Pinpoint the cell where the given text exists, returning its [x, y] midpoint coordinate. 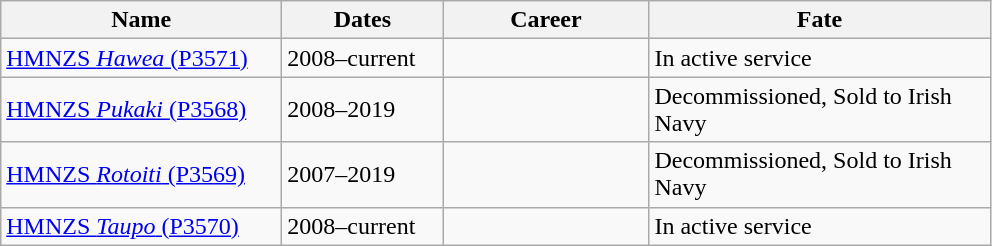
2008–2019 [362, 110]
HMNZS Pukaki (P3568) [142, 110]
HMNZS Hawea (P3571) [142, 58]
Dates [362, 20]
Career [546, 20]
Name [142, 20]
HMNZS Taupo (P3570) [142, 226]
Fate [820, 20]
HMNZS Rotoiti (P3569) [142, 174]
2007–2019 [362, 174]
